Identify which cell holds the provided text, then report its [X, Y] central coordinate. 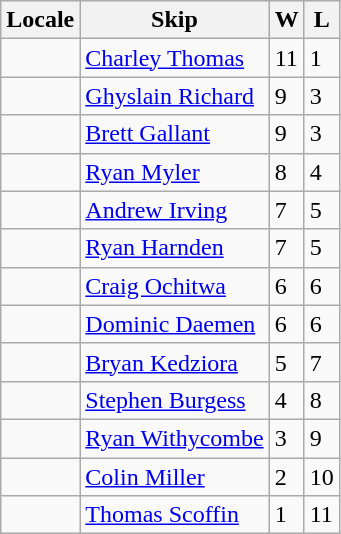
W [286, 20]
Ryan Myler [174, 172]
Colin Miller [174, 477]
Ryan Harnden [174, 248]
Andrew Irving [174, 210]
Ryan Withycombe [174, 438]
Brett Gallant [174, 134]
2 [286, 477]
10 [322, 477]
Stephen Burgess [174, 400]
Locale [40, 20]
Charley Thomas [174, 58]
Ghyslain Richard [174, 96]
L [322, 20]
Craig Ochitwa [174, 286]
Bryan Kedziora [174, 362]
Skip [174, 20]
Thomas Scoffin [174, 515]
Dominic Daemen [174, 324]
